Find where the given text appears and provide that cell's center as (X, Y) coordinate. 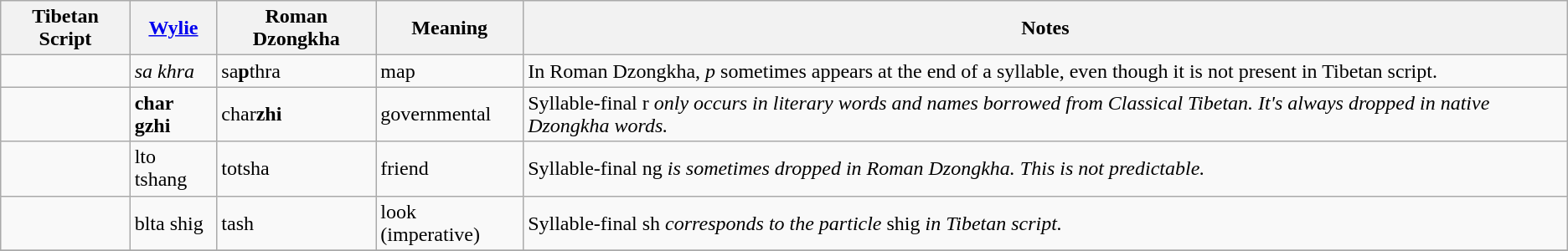
friend (450, 169)
lto tshang (173, 169)
look (imperative) (450, 223)
totsha (297, 169)
Syllable-final sh corresponds to the particle shig in Tibetan script. (1045, 223)
map (450, 71)
tash (297, 223)
In Roman Dzongkha, p sometimes appears at the end of a syllable, even though it is not present in Tibetan script. (1045, 71)
Syllable-final r only occurs in literary words and names borrowed from Classical Tibetan. It's always dropped in native Dzongkha words. (1045, 114)
Syllable-final ng is sometimes dropped in Roman Dzongkha. This is not predictable. (1045, 169)
charzhi (297, 114)
char gzhi (173, 114)
Meaning (450, 28)
Wylie (173, 28)
Notes (1045, 28)
Roman Dzongkha (297, 28)
sa khra (173, 71)
governmental (450, 114)
sapthra (297, 71)
Tibetan Script (65, 28)
blta shig (173, 223)
